Identify which cell holds the provided text, then report its [x, y] central coordinate. 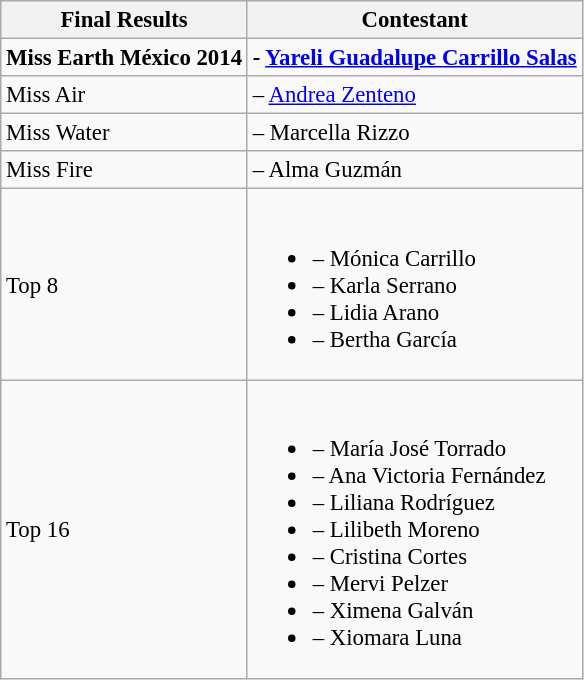
Miss Fire [124, 170]
Miss Air [124, 95]
Top 16 [124, 530]
Contestant [414, 20]
– Mónica Carrillo – Karla Serrano – Lidia Arano – Bertha García [414, 284]
Top 8 [124, 284]
- Yareli Guadalupe Carrillo Salas [414, 58]
– María José Torrado – Ana Victoria Fernández – Liliana Rodríguez – Lilibeth Moreno – Cristina Cortes – Mervi Pelzer – Ximena Galván – Xiomara Luna [414, 530]
– Andrea Zenteno [414, 95]
– Alma Guzmán [414, 170]
Final Results [124, 20]
– Marcella Rizzo [414, 133]
Miss Earth México 2014 [124, 58]
Miss Water [124, 133]
